Find where the given text appears and provide that cell's center as (x, y) coordinate. 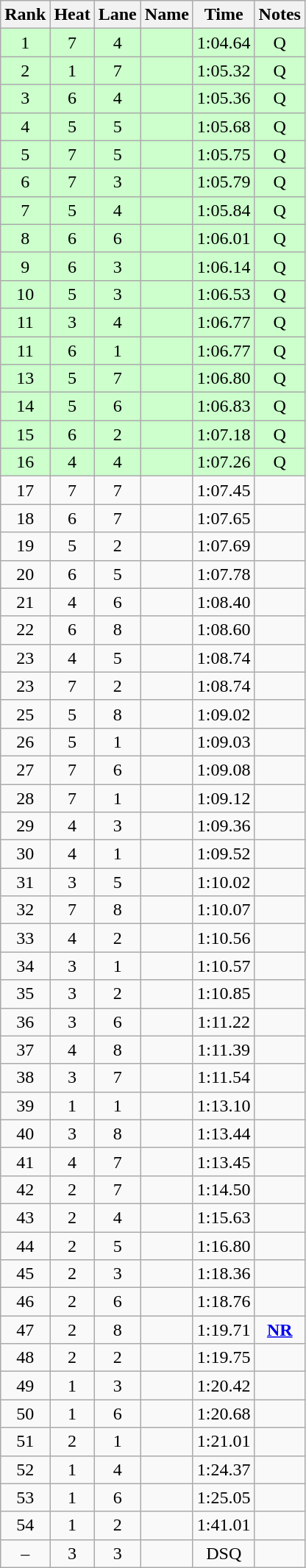
14 (25, 407)
35 (25, 994)
1:13.10 (224, 1106)
1:13.44 (224, 1134)
1:09.36 (224, 826)
32 (25, 910)
13 (25, 379)
43 (25, 1217)
1:09.02 (224, 714)
1:05.36 (224, 99)
1:18.76 (224, 1302)
19 (25, 546)
49 (25, 1386)
45 (25, 1274)
1:07.26 (224, 462)
10 (25, 294)
1:05.79 (224, 182)
1:07.18 (224, 434)
25 (25, 714)
1:05.68 (224, 126)
28 (25, 798)
1:05.32 (224, 71)
1:04.64 (224, 43)
26 (25, 742)
20 (25, 574)
1:06.53 (224, 294)
1:13.45 (224, 1161)
1:14.50 (224, 1189)
39 (25, 1106)
53 (25, 1497)
41 (25, 1161)
37 (25, 1050)
54 (25, 1525)
1:20.42 (224, 1386)
1:11.39 (224, 1050)
1:15.63 (224, 1217)
1:05.75 (224, 154)
15 (25, 434)
1:11.54 (224, 1078)
1:09.52 (224, 854)
30 (25, 854)
9 (25, 266)
48 (25, 1358)
Notes (280, 15)
1:19.75 (224, 1358)
50 (25, 1414)
1:25.05 (224, 1497)
1:16.80 (224, 1246)
1:19.71 (224, 1330)
33 (25, 938)
1:18.36 (224, 1274)
– (25, 1553)
1:07.78 (224, 574)
NR (280, 1330)
22 (25, 630)
1:05.84 (224, 210)
1:06.14 (224, 266)
1:07.65 (224, 518)
DSQ (224, 1553)
Lane (118, 15)
34 (25, 966)
44 (25, 1246)
1:09.12 (224, 798)
1:07.69 (224, 546)
1:08.60 (224, 630)
38 (25, 1078)
Time (224, 15)
42 (25, 1189)
1:10.02 (224, 882)
52 (25, 1469)
31 (25, 882)
27 (25, 770)
51 (25, 1442)
17 (25, 490)
18 (25, 518)
40 (25, 1134)
1:10.56 (224, 938)
1:09.08 (224, 770)
1:10.57 (224, 966)
36 (25, 1022)
1:06.80 (224, 379)
1:10.85 (224, 994)
1:11.22 (224, 1022)
1:09.03 (224, 742)
Name (166, 15)
1:06.01 (224, 238)
1:07.45 (224, 490)
1:06.83 (224, 407)
1:20.68 (224, 1414)
1:08.40 (224, 602)
Rank (25, 15)
1:21.01 (224, 1442)
Heat (72, 15)
16 (25, 462)
1:10.07 (224, 910)
1:41.01 (224, 1525)
46 (25, 1302)
1:24.37 (224, 1469)
47 (25, 1330)
29 (25, 826)
21 (25, 602)
